Detect which cell encompasses the target text, then output its [x, y] center coordinate. 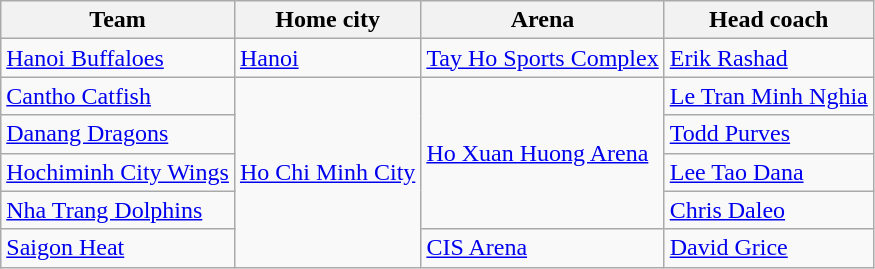
Hochiminh City Wings [118, 172]
Danang Dragons [118, 134]
Ho Xuan Huong Arena [542, 153]
Head coach [768, 20]
Ho Chi Minh City [327, 172]
Lee Tao Dana [768, 172]
Erik Rashad [768, 58]
Cantho Catfish [118, 96]
Arena [542, 20]
Hanoi Buffaloes [118, 58]
Saigon Heat [118, 248]
Chris Daleo [768, 210]
Team [118, 20]
Todd Purves [768, 134]
Le Tran Minh Nghia [768, 96]
Tay Ho Sports Complex [542, 58]
CIS Arena [542, 248]
David Grice [768, 248]
Hanoi [327, 58]
Home city [327, 20]
Nha Trang Dolphins [118, 210]
